Identify which cell holds the provided text, then report its [X, Y] central coordinate. 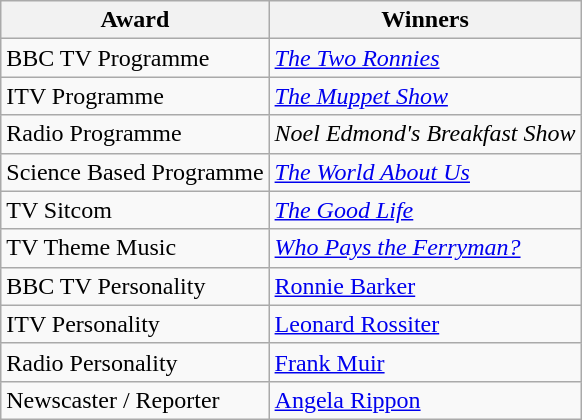
BBC TV Programme [135, 58]
Winners [425, 20]
Leonard Rossiter [425, 324]
The World About Us [425, 172]
TV Sitcom [135, 210]
Newscaster / Reporter [135, 400]
Frank Muir [425, 362]
ITV Programme [135, 96]
Radio Programme [135, 134]
TV Theme Music [135, 248]
ITV Personality [135, 324]
Who Pays the Ferryman? [425, 248]
Ronnie Barker [425, 286]
Angela Rippon [425, 400]
Noel Edmond's Breakfast Show [425, 134]
Science Based Programme [135, 172]
Radio Personality [135, 362]
The Muppet Show [425, 96]
The Good Life [425, 210]
BBC TV Personality [135, 286]
Award [135, 20]
The Two Ronnies [425, 58]
